Detect which cell encompasses the target text, then output its (x, y) center coordinate. 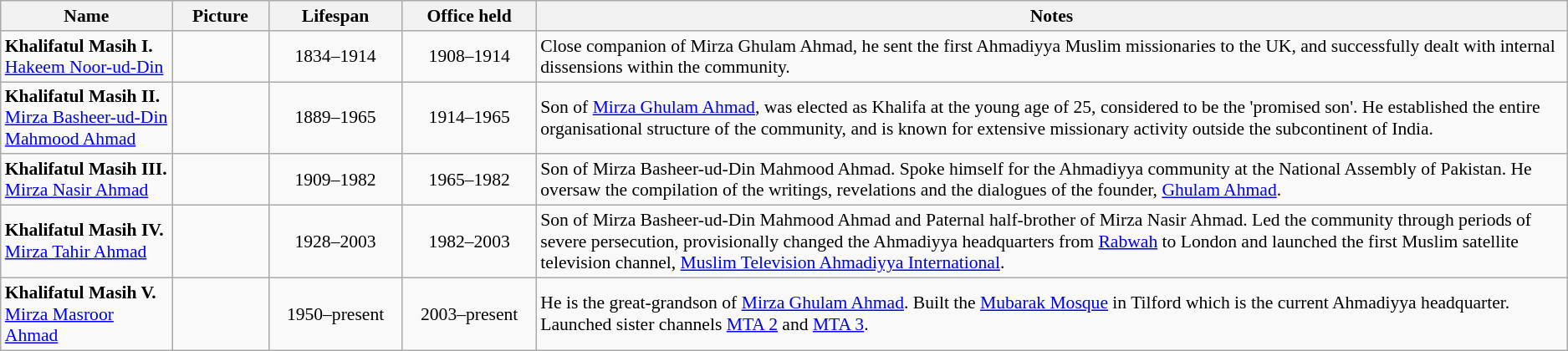
2003–present (469, 314)
Lifespan (335, 16)
Khalifatul Masih III.Mirza Nasir Ahmad (87, 181)
1982–2003 (469, 242)
1889–1965 (335, 119)
Picture (221, 16)
Khalifatul Masih V.Mirza Masroor Ahmad (87, 314)
Notes (1051, 16)
1834–1914 (335, 57)
1950–present (335, 314)
Khalifatul Masih II.Mirza Basheer-ud-Din Mahmood Ahmad (87, 119)
Khalifatul Masih IV.Mirza Tahir Ahmad (87, 242)
1965–1982 (469, 181)
1908–1914 (469, 57)
1914–1965 (469, 119)
1928–2003 (335, 242)
1909–1982 (335, 181)
Name (87, 16)
Office held (469, 16)
Khalifatul Masih I.Hakeem Noor-ud-Din (87, 57)
